Scan for the cell matching the given text and deliver its [x, y] coordinate at center. 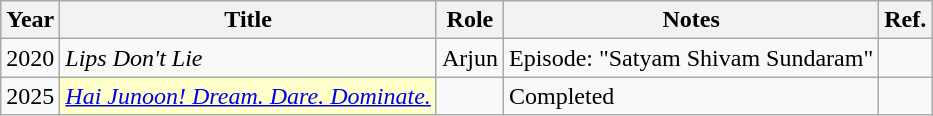
Year [30, 20]
Episode: "Satyam Shivam Sundaram" [690, 58]
2025 [30, 96]
Role [470, 20]
Ref. [906, 20]
Notes [690, 20]
Lips Don't Lie [248, 58]
Hai Junoon! Dream. Dare. Dominate. [248, 96]
Completed [690, 96]
Arjun [470, 58]
2020 [30, 58]
Title [248, 20]
